Capture the cell that displays the provided text and extract its (X, Y) central coordinate. 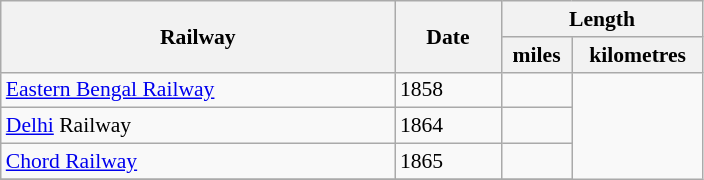
1864 (448, 126)
Length (602, 19)
1858 (448, 90)
kilometres (638, 55)
Chord Railway (198, 162)
1865 (448, 162)
Delhi Railway (198, 126)
Eastern Bengal Railway (198, 90)
Date (448, 36)
Railway (198, 36)
miles (536, 55)
